Scan for the cell matching the given text and deliver its [x, y] coordinate at center. 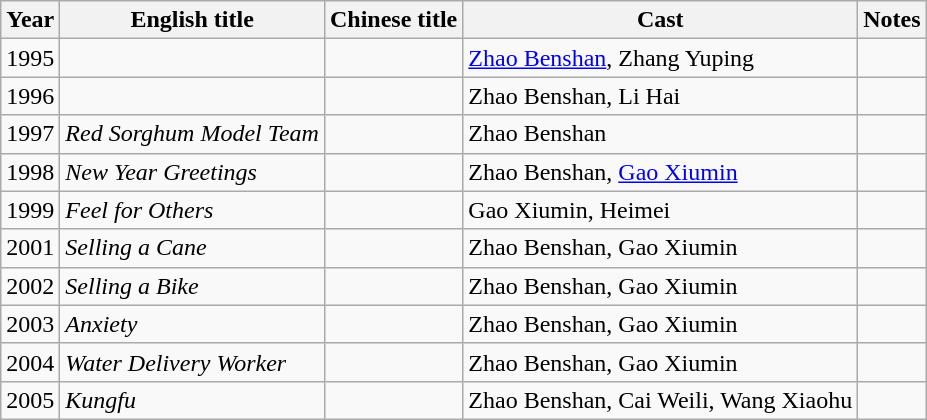
Anxiety [192, 324]
Zhao Benshan, Zhang Yuping [660, 58]
Year [30, 20]
2002 [30, 286]
Chinese title [393, 20]
Gao Xiumin, Heimei [660, 210]
Kungfu [192, 400]
1996 [30, 96]
2001 [30, 248]
Notes [892, 20]
2003 [30, 324]
Zhao Benshan, Li Hai [660, 96]
2004 [30, 362]
1998 [30, 172]
New Year Greetings [192, 172]
Zhao Benshan, Cai Weili, Wang Xiaohu [660, 400]
2005 [30, 400]
1997 [30, 134]
Feel for Others [192, 210]
Red Sorghum Model Team [192, 134]
1995 [30, 58]
Water Delivery Worker [192, 362]
Selling a Bike [192, 286]
Selling a Cane [192, 248]
English title [192, 20]
1999 [30, 210]
Cast [660, 20]
Zhao Benshan [660, 134]
